Search for the cell housing the specified text and yield its [x, y] center coordinate. 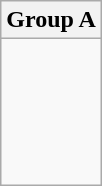
Group A [52, 20]
